From the cell containing the given text, extract its center point as (X, Y) coordinate. 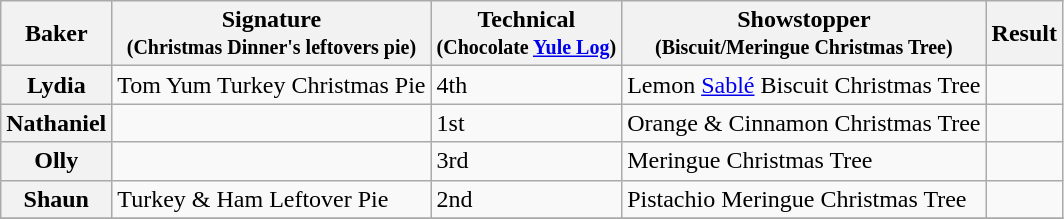
Signature(Christmas Dinner's leftovers pie) (272, 34)
1st (526, 123)
Orange & Cinnamon Christmas Tree (804, 123)
Turkey & Ham Leftover Pie (272, 199)
Result (1024, 34)
2nd (526, 199)
Pistachio Meringue Christmas Tree (804, 199)
Technical(Chocolate Yule Log) (526, 34)
Shaun (56, 199)
Meringue Christmas Tree (804, 161)
Olly (56, 161)
Baker (56, 34)
Tom Yum Turkey Christmas Pie (272, 85)
Lemon Sablé Biscuit Christmas Tree (804, 85)
Showstopper(Biscuit/Meringue Christmas Tree) (804, 34)
Lydia (56, 85)
4th (526, 85)
3rd (526, 161)
Nathaniel (56, 123)
